Determine the [X, Y] coordinate at the center of the cell enclosing the given text.  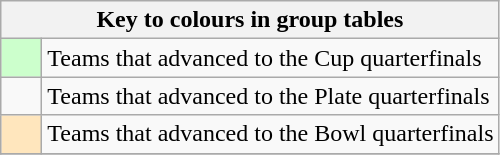
Key to colours in group tables [250, 20]
Teams that advanced to the Cup quarterfinals [270, 58]
Teams that advanced to the Bowl quarterfinals [270, 134]
Teams that advanced to the Plate quarterfinals [270, 96]
